Locate the cell with the specified text and output its [x, y] center coordinate. 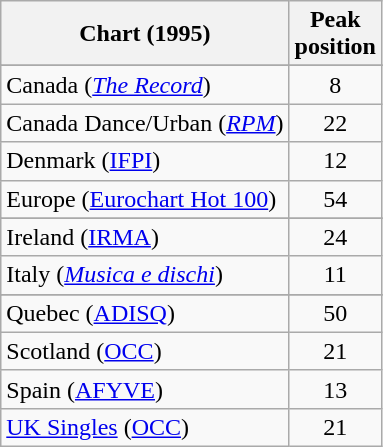
Spain (AFYVE) [145, 389]
12 [335, 161]
Italy (Musica e dischi) [145, 275]
Denmark (IFPI) [145, 161]
24 [335, 237]
Peakposition [335, 34]
11 [335, 275]
Canada Dance/Urban (RPM) [145, 123]
8 [335, 85]
Europe (Eurochart Hot 100) [145, 199]
Chart (1995) [145, 34]
50 [335, 313]
Quebec (ADISQ) [145, 313]
54 [335, 199]
Ireland (IRMA) [145, 237]
Canada (The Record) [145, 85]
13 [335, 389]
Scotland (OCC) [145, 351]
UK Singles (OCC) [145, 427]
22 [335, 123]
